Scan for the cell matching the given text and deliver its (x, y) coordinate at center. 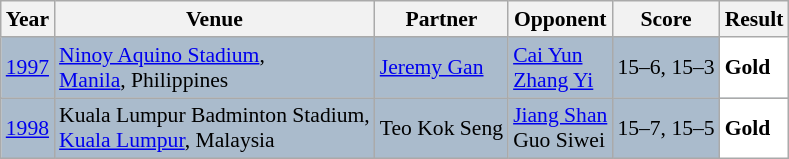
15–6, 15–3 (666, 68)
Partner (442, 19)
1998 (28, 128)
Score (666, 19)
Jiang Shan Guo Siwei (560, 128)
Year (28, 19)
Result (754, 19)
Venue (214, 19)
Cai Yun Zhang Yi (560, 68)
Teo Kok Seng (442, 128)
1997 (28, 68)
Kuala Lumpur Badminton Stadium,Kuala Lumpur, Malaysia (214, 128)
Ninoy Aquino Stadium,Manila, Philippines (214, 68)
15–7, 15–5 (666, 128)
Jeremy Gan (442, 68)
Opponent (560, 19)
